Provide the (x, y) coordinate of the cell's center where the given text is located.  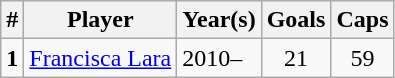
Francisca Lara (100, 58)
2010– (219, 58)
1 (12, 58)
Goals (296, 20)
59 (362, 58)
# (12, 20)
21 (296, 58)
Caps (362, 20)
Player (100, 20)
Year(s) (219, 20)
